Extract the (x, y) coordinate from the center of the cell holding the provided text.  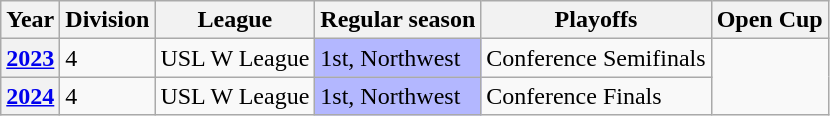
Regular season (398, 20)
Conference Finals (596, 96)
2024 (30, 96)
2023 (30, 58)
Playoffs (596, 20)
Open Cup (770, 20)
Division (108, 20)
Conference Semifinals (596, 58)
Year (30, 20)
League (235, 20)
